Scan for the cell matching the given text and deliver its (X, Y) coordinate at center. 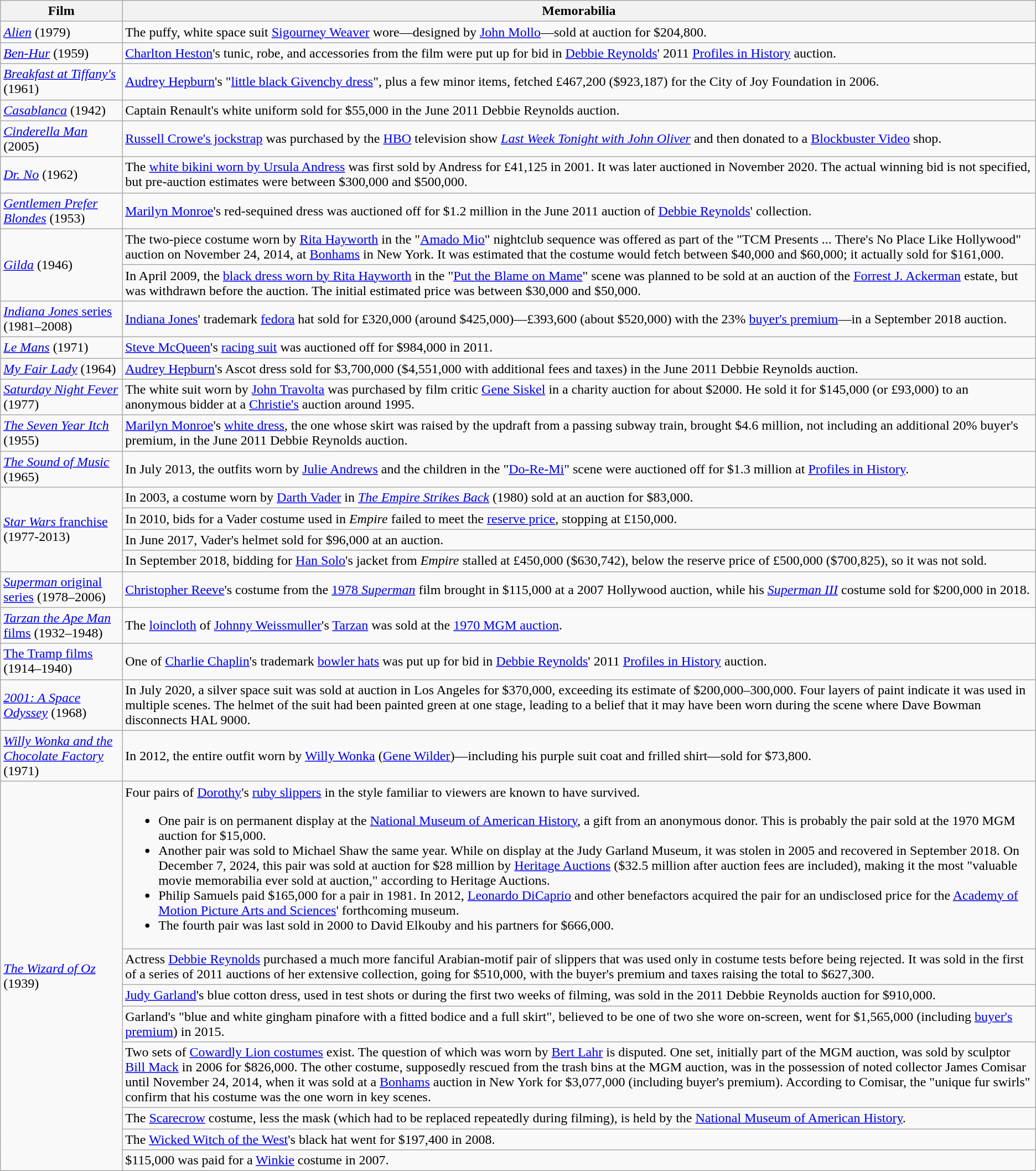
Russell Crowe's jockstrap was purchased by the HBO television show Last Week Tonight with John Oliver and then donated to a Blockbuster Video shop. (579, 138)
Audrey Hepburn's Ascot dress sold for $3,700,000 ($4,551,000 with additional fees and taxes) in the June 2011 Debbie Reynolds auction. (579, 368)
The puffy, white space suit Sigourney Weaver wore—designed by John Mollo—sold at auction for $204,800. (579, 32)
Audrey Hepburn's "little black Givenchy dress", plus a few minor items, fetched £467,200 ($923,187) for the City of Joy Foundation in 2006. (579, 82)
Casablanca (1942) (61, 110)
In 2003, a costume worn by Darth Vader in The Empire Strikes Back (1980) sold at an auction for $83,000. (579, 498)
Star Wars franchise (1977-2013) (61, 529)
Memorabilia (579, 11)
One of Charlie Chaplin's trademark bowler hats was put up for bid in Debbie Reynolds' 2011 Profiles in History auction. (579, 661)
Film (61, 11)
Steve McQueen's racing suit was auctioned off for $984,000 in 2011. (579, 347)
The loincloth of Johnny Weissmuller's Tarzan was sold at the 1970 MGM auction. (579, 626)
Willy Wonka and the Chocolate Factory (1971) (61, 756)
The Scarecrow costume, less the mask (which had to be replaced repeatedly during filming), is held by the National Museum of American History. (579, 1118)
Alien (1979) (61, 32)
The Tramp films (1914–1940) (61, 661)
Dr. No (1962) (61, 175)
Captain Renault's white uniform sold for $55,000 in the June 2011 Debbie Reynolds auction. (579, 110)
Saturday Night Fever (1977) (61, 398)
$115,000 was paid for a Winkie costume in 2007. (579, 1160)
In 2012, the entire outfit worn by Willy Wonka (Gene Wilder)—including his purple suit coat and frilled shirt—sold for $73,800. (579, 756)
Cinderella Man (2005) (61, 138)
The Sound of Music (1965) (61, 470)
My Fair Lady (1964) (61, 368)
Marilyn Monroe's red-sequined dress was auctioned off for $1.2 million in the June 2011 auction of Debbie Reynolds' collection. (579, 210)
In July 2013, the outfits worn by Julie Andrews and the children in the "Do-Re-Mi" scene were auctioned off for $1.3 million at Profiles in History. (579, 470)
Charlton Heston's tunic, robe, and accessories from the film were put up for bid in Debbie Reynolds' 2011 Profiles in History auction. (579, 53)
2001: A Space Odyssey (1968) (61, 705)
The Wizard of Oz (1939) (61, 976)
Le Mans (1971) (61, 347)
Superman original series (1978–2006) (61, 589)
The Wicked Witch of the West's black hat went for $197,400 in 2008. (579, 1139)
Tarzan the Ape Man films (1932–1948) (61, 626)
In June 2017, Vader's helmet sold for $96,000 at an auction. (579, 540)
Gentlemen Prefer Blondes (1953) (61, 210)
Breakfast at Tiffany's (1961) (61, 82)
Indiana Jones series (1981–2008) (61, 319)
The Seven Year Itch (1955) (61, 433)
Ben-Hur (1959) (61, 53)
In 2010, bids for a Vader costume used in Empire failed to meet the reserve price, stopping at £150,000. (579, 519)
Gilda (1946) (61, 265)
